Output the (X, Y) coordinate of the center of the cell containing the given text.  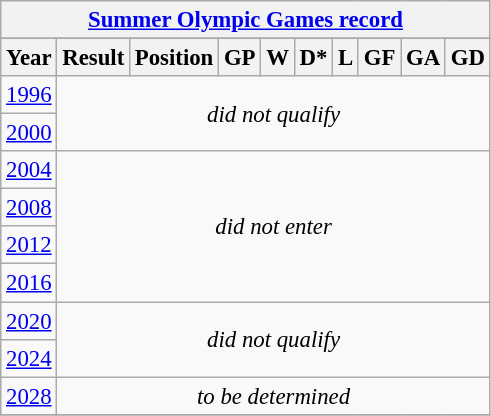
GP (240, 58)
2020 (29, 321)
GF (379, 58)
2008 (29, 208)
2028 (29, 396)
did not enter (274, 226)
2016 (29, 283)
1996 (29, 95)
2000 (29, 133)
Year (29, 58)
GA (424, 58)
to be determined (274, 396)
GD (468, 58)
Result (94, 58)
Summer Olympic Games record (246, 20)
Position (174, 58)
2024 (29, 358)
W (278, 58)
D* (313, 58)
2012 (29, 245)
L (346, 58)
2004 (29, 170)
